Search for the cell housing the specified text and yield its (X, Y) center coordinate. 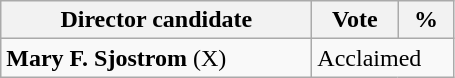
Director candidate (156, 20)
Mary F. Sjostrom (X) (156, 58)
% (426, 20)
Vote (355, 20)
Acclaimed (383, 58)
